Capture the cell that displays the provided text and extract its (x, y) central coordinate. 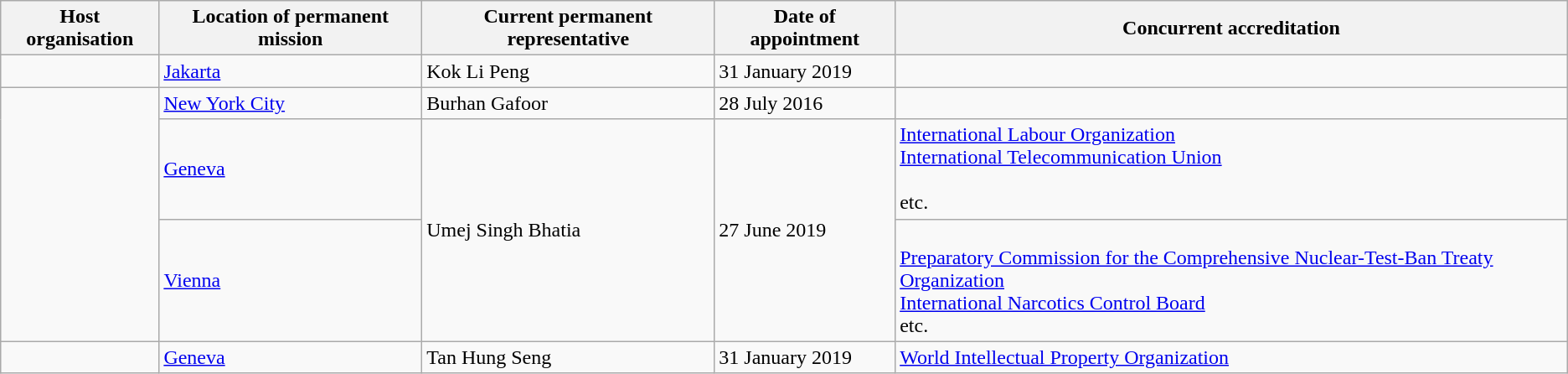
Date of appointment (805, 29)
Preparatory Commission for the Comprehensive Nuclear-Test-Ban Treaty OrganizationInternational Narcotics Control Boardetc. (1231, 280)
World Intellectual Property Organization (1231, 357)
New York City (291, 103)
International Labour OrganizationInternational Telecommunication Unionetc. (1231, 169)
28 July 2016 (805, 103)
Umej Singh Bhatia (568, 230)
Host organisation (80, 29)
Current permanent representative (568, 29)
Vienna (291, 280)
Tan Hung Seng (568, 357)
Location of permanent mission (291, 29)
Jakarta (291, 71)
27 June 2019 (805, 230)
Kok Li Peng (568, 71)
Burhan Gafoor (568, 103)
Concurrent accreditation (1231, 29)
